Scan for the cell matching the given text and deliver its (x, y) coordinate at center. 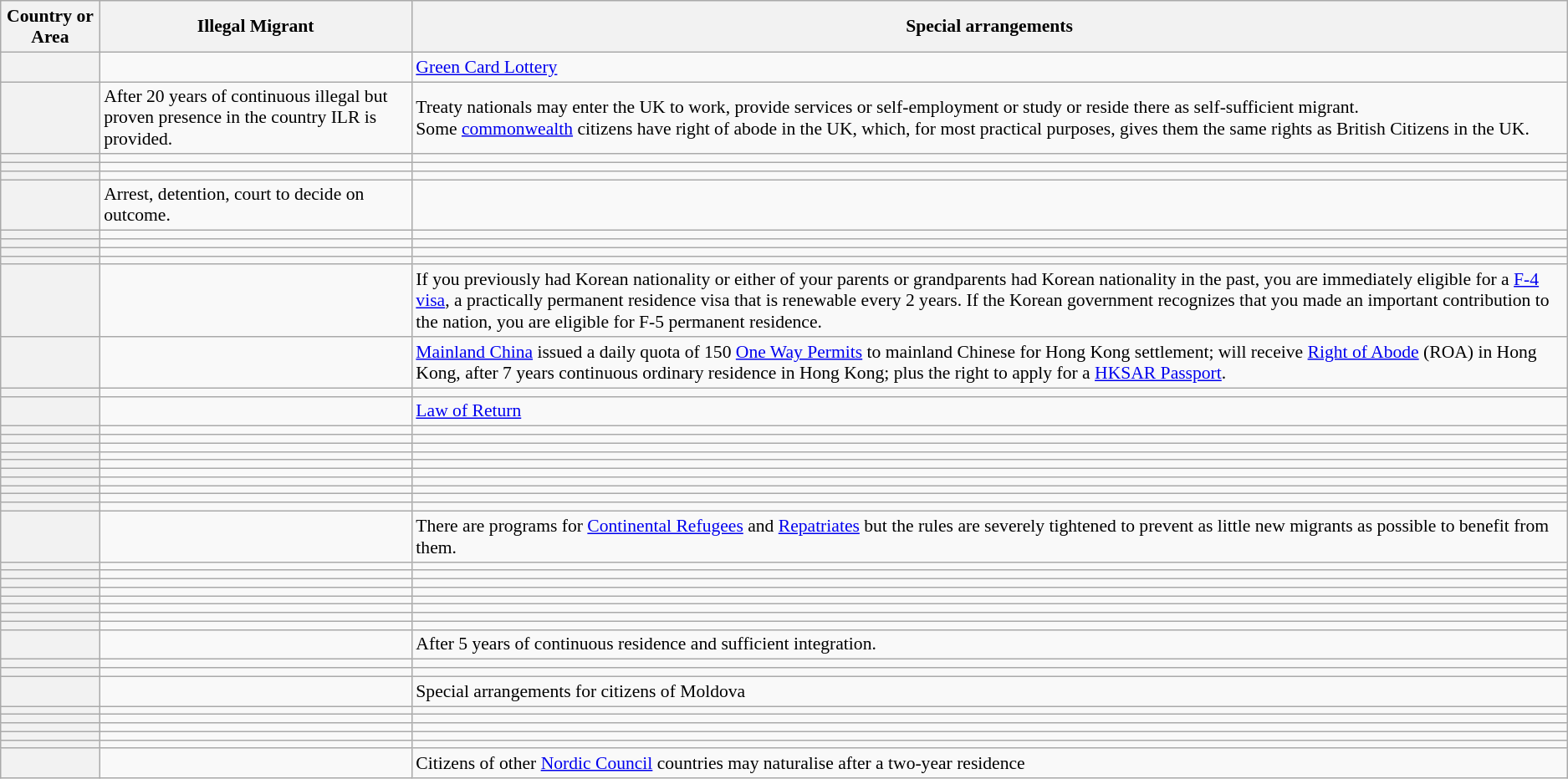
After 5 years of continuous residence and sufficient integration. (988, 644)
After 20 years of continuous illegal but proven presence in the country ILR is provided. (256, 119)
Green Card Lottery (988, 67)
Law of Return (988, 411)
Arrest, detention, court to decide on outcome. (256, 206)
Special arrangements for citizens of Moldova (988, 691)
Illegal Migrant (256, 27)
Citizens of other Nordic Council countries may naturalise after a two-year residence (988, 764)
Special arrangements (988, 27)
Country or Area (50, 27)
